Return (X, Y) of the center of cell containing provided text 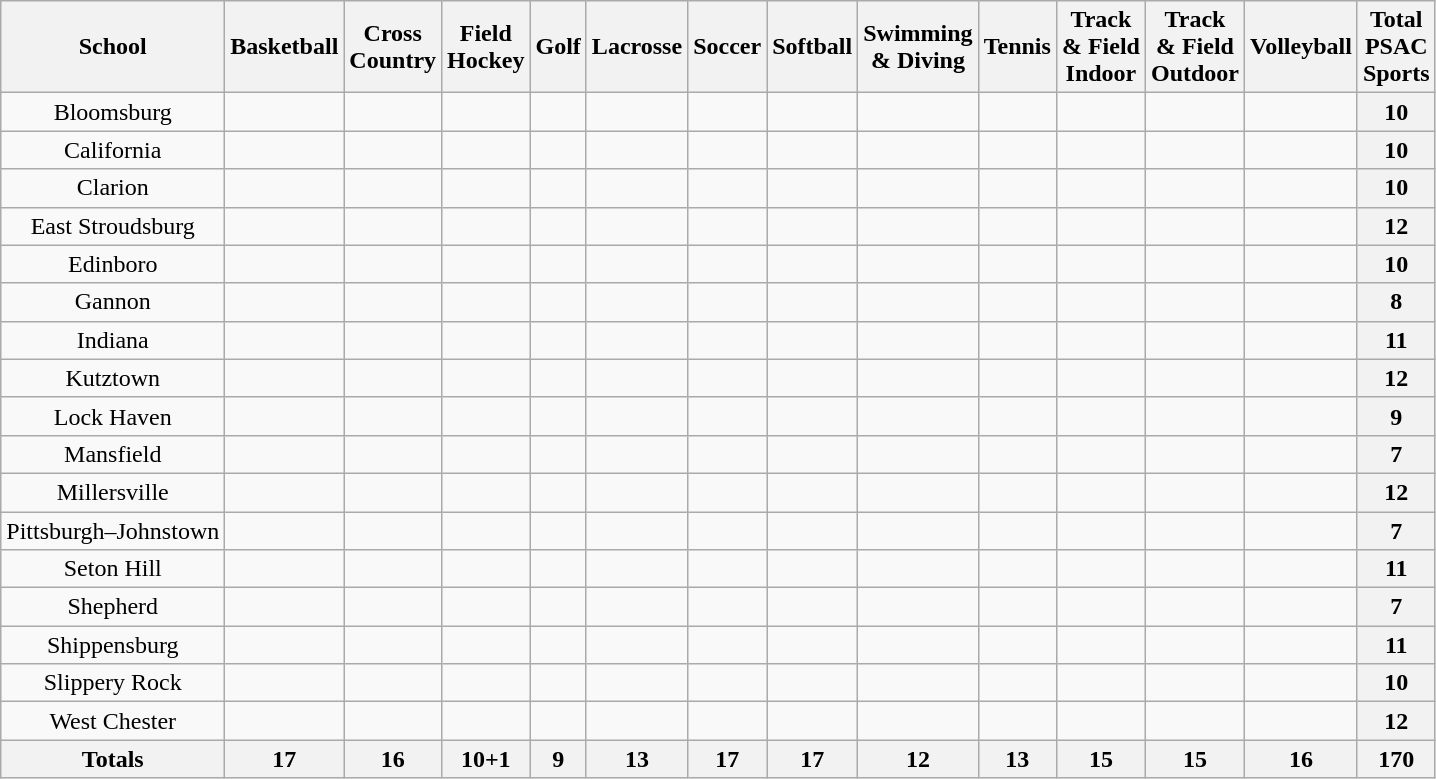
Volleyball (1302, 47)
Softball (812, 47)
10+1 (486, 759)
Soccer (728, 47)
Indiana (113, 340)
West Chester (113, 721)
Gannon (113, 302)
Bloomsburg (113, 112)
Seton Hill (113, 569)
Clarion (113, 188)
Edinboro (113, 264)
Tennis (1017, 47)
Millersville (113, 492)
Pittsburgh–Johnstown (113, 531)
School (113, 47)
Mansfield (113, 454)
TotalPSACSports (1396, 47)
Slippery Rock (113, 683)
Kutztown (113, 378)
Totals (113, 759)
Basketball (284, 47)
CrossCountry (393, 47)
Shippensburg (113, 645)
Lock Haven (113, 416)
FieldHockey (486, 47)
Track& FieldIndoor (1100, 47)
Lacrosse (636, 47)
Track& FieldOutdoor (1194, 47)
California (113, 150)
Golf (558, 47)
8 (1396, 302)
170 (1396, 759)
Swimming& Diving (918, 47)
Shepherd (113, 607)
East Stroudsburg (113, 226)
